Return the [X, Y] coordinate for the center point of the cell that contains the specified text.  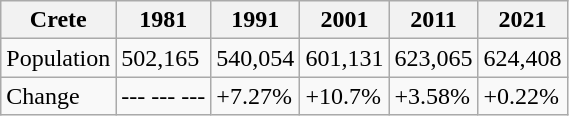
624,408 [522, 58]
623,065 [434, 58]
540,054 [256, 58]
Population [58, 58]
2011 [434, 20]
502,165 [164, 58]
2021 [522, 20]
+7.27% [256, 96]
Change [58, 96]
+0.22% [522, 96]
Crete [58, 20]
1981 [164, 20]
+10.7% [344, 96]
+3.58% [434, 96]
2001 [344, 20]
1991 [256, 20]
601,131 [344, 58]
--- --- --- [164, 96]
